Find where the given text appears and provide that cell's center as [x, y] coordinate. 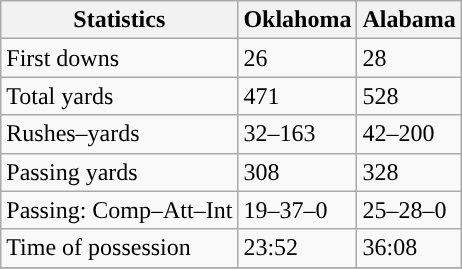
32–163 [298, 134]
Alabama [409, 20]
36:08 [409, 248]
Statistics [120, 20]
19–37–0 [298, 210]
Time of possession [120, 248]
First downs [120, 58]
Rushes–yards [120, 134]
23:52 [298, 248]
Oklahoma [298, 20]
25–28–0 [409, 210]
Passing yards [120, 172]
28 [409, 58]
328 [409, 172]
26 [298, 58]
308 [298, 172]
Total yards [120, 96]
Passing: Comp–Att–Int [120, 210]
528 [409, 96]
471 [298, 96]
42–200 [409, 134]
